Provide the [X, Y] coordinate of the cell's center where the given text is located.  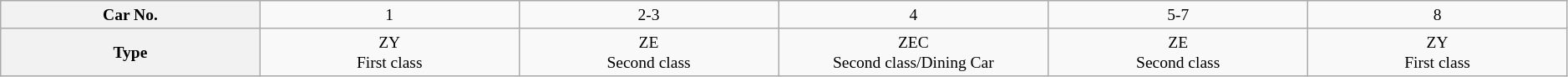
ZECSecond class/Dining Car [914, 52]
8 [1437, 15]
1 [389, 15]
Car No. [130, 15]
4 [914, 15]
2-3 [648, 15]
Type [130, 52]
5-7 [1178, 15]
